Capture the cell that displays the provided text and extract its (X, Y) central coordinate. 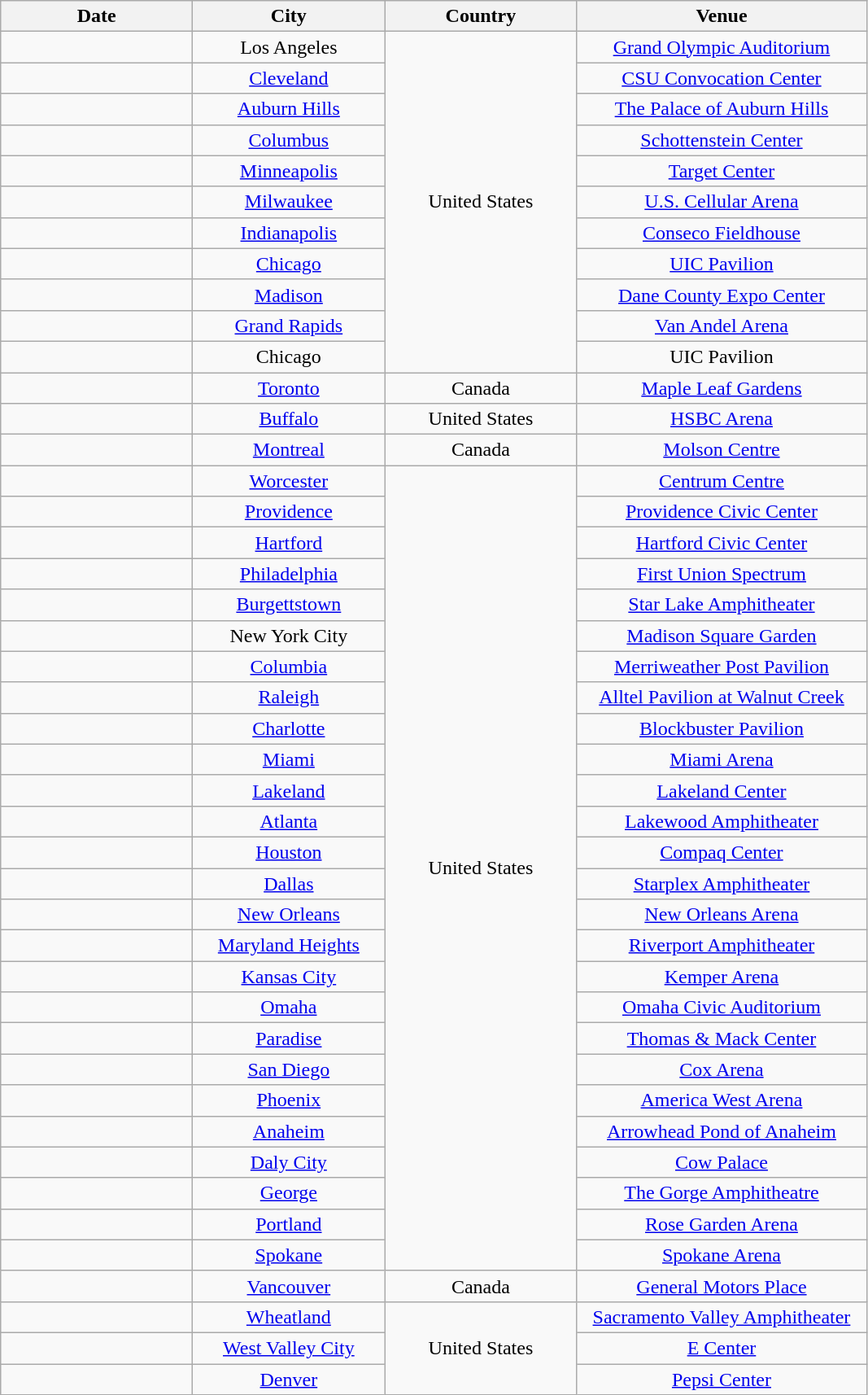
Miami Arena (722, 759)
America West Arena (722, 1100)
Madison (289, 295)
Compaq Center (722, 852)
Houston (289, 852)
Dallas (289, 883)
Philadelphia (289, 574)
Rose Garden Arena (722, 1224)
Montreal (289, 450)
Pepsi Center (722, 1380)
Charlotte (289, 728)
Omaha Civic Auditorium (722, 1008)
Country (481, 16)
CSU Convocation Center (722, 78)
Blockbuster Pavilion (722, 728)
Venue (722, 16)
Columbus (289, 140)
Cox Arena (722, 1069)
Atlanta (289, 821)
Toronto (289, 388)
Denver (289, 1380)
Target Center (722, 171)
Los Angeles (289, 47)
Kansas City (289, 977)
Wheatland (289, 1317)
City (289, 16)
Buffalo (289, 419)
Providence (289, 512)
Lakewood Amphitheater (722, 821)
Worcester (289, 481)
Arrowhead Pond of Anaheim (722, 1131)
Miami (289, 759)
Daly City (289, 1162)
U.S. Cellular Arena (722, 202)
Maryland Heights (289, 946)
Anaheim (289, 1131)
Indianapolis (289, 233)
Madison Square Garden (722, 636)
San Diego (289, 1069)
General Motors Place (722, 1286)
E Center (722, 1348)
Conseco Fieldhouse (722, 233)
Kemper Arena (722, 977)
Maple Leaf Gardens (722, 388)
Lakeland (289, 790)
Riverport Amphitheater (722, 946)
Omaha (289, 1008)
New Orleans (289, 915)
Phoenix (289, 1100)
Cleveland (289, 78)
Molson Centre (722, 450)
Merriweather Post Pavilion (722, 667)
George (289, 1193)
Hartford (289, 543)
Dane County Expo Center (722, 295)
Schottenstein Center (722, 140)
Auburn Hills (289, 109)
Milwaukee (289, 202)
Grand Rapids (289, 326)
Centrum Centre (722, 481)
Lakeland Center (722, 790)
Spokane Arena (722, 1255)
Sacramento Valley Amphitheater (722, 1317)
Minneapolis (289, 171)
HSBC Arena (722, 419)
Spokane (289, 1255)
Grand Olympic Auditorium (722, 47)
Vancouver (289, 1286)
Date (97, 16)
Columbia (289, 667)
The Gorge Amphitheatre (722, 1193)
Providence Civic Center (722, 512)
Starplex Amphitheater (722, 883)
First Union Spectrum (722, 574)
Thomas & Mack Center (722, 1039)
Paradise (289, 1039)
Portland (289, 1224)
New York City (289, 636)
New Orleans Arena (722, 915)
Van Andel Arena (722, 326)
Star Lake Amphitheater (722, 605)
Raleigh (289, 697)
West Valley City (289, 1348)
Hartford Civic Center (722, 543)
The Palace of Auburn Hills (722, 109)
Burgettstown (289, 605)
Alltel Pavilion at Walnut Creek (722, 697)
Cow Palace (722, 1162)
